Return [x, y] of the center of cell containing provided text 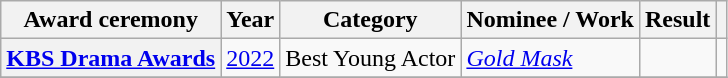
Nominee / Work [550, 20]
Result [677, 20]
Year [250, 20]
2022 [250, 58]
Gold Mask [550, 58]
Category [370, 20]
KBS Drama Awards [111, 58]
Award ceremony [111, 20]
Best Young Actor [370, 58]
